Capture the cell that displays the provided text and extract its [X, Y] central coordinate. 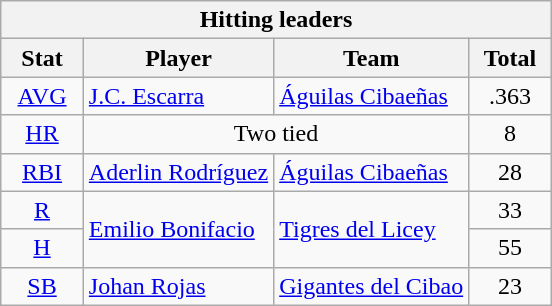
28 [510, 172]
Emilio Bonifacio [178, 229]
SB [42, 286]
.363 [510, 96]
Stat [42, 58]
Aderlin Rodríguez [178, 172]
Hitting leaders [276, 20]
J.C. Escarra [178, 96]
Total [510, 58]
Tigres del Licey [372, 229]
R [42, 210]
Gigantes del Cibao [372, 286]
Player [178, 58]
AVG [42, 96]
HR [42, 134]
Team [372, 58]
8 [510, 134]
RBI [42, 172]
23 [510, 286]
Two tied [276, 134]
33 [510, 210]
H [42, 248]
Johan Rojas [178, 286]
55 [510, 248]
